Identify which cell holds the provided text, then report its [x, y] central coordinate. 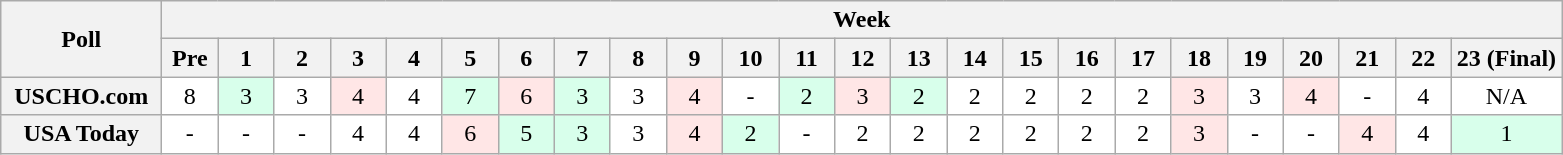
21 [1367, 58]
11 [806, 58]
N/A [1506, 96]
USCHO.com [82, 96]
23 (Final) [1506, 58]
20 [1311, 58]
10 [750, 58]
9 [694, 58]
Poll [82, 39]
17 [1143, 58]
Week [862, 20]
18 [1199, 58]
12 [863, 58]
14 [975, 58]
22 [1423, 58]
USA Today [82, 134]
19 [1255, 58]
13 [919, 58]
16 [1087, 58]
Pre [190, 58]
15 [1031, 58]
